From the cell containing the given text, extract its center point as [X, Y] coordinate. 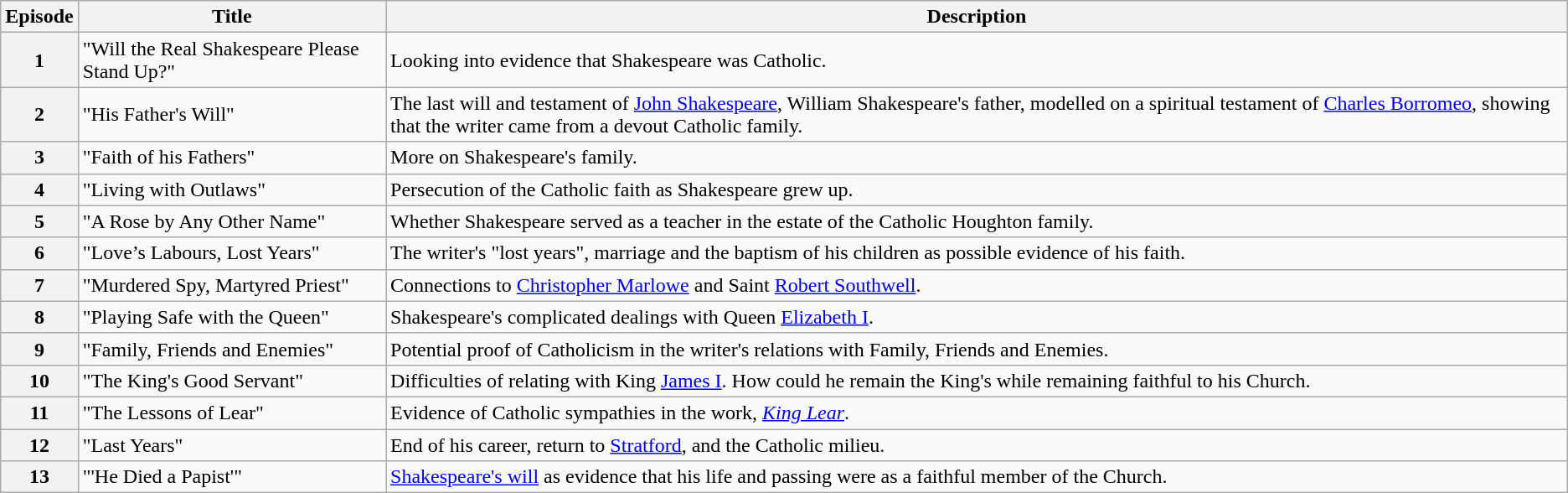
2 [39, 114]
End of his career, return to Stratford, and the Catholic milieu. [977, 445]
Evidence of Catholic sympathies in the work, King Lear. [977, 413]
"Murdered Spy, Martyred Priest" [231, 285]
"Last Years" [231, 445]
5 [39, 221]
More on Shakespeare's family. [977, 158]
"The King's Good Servant" [231, 381]
6 [39, 253]
Shakespeare's will as evidence that his life and passing were as a faithful member of the Church. [977, 477]
Whether Shakespeare served as a teacher in the estate of the Catholic Houghton family. [977, 221]
"His Father's Will" [231, 114]
13 [39, 477]
7 [39, 285]
Connections to Christopher Marlowe and Saint Robert Southwell. [977, 285]
10 [39, 381]
Potential proof of Catholicism in the writer's relations with Family, Friends and Enemies. [977, 349]
4 [39, 189]
"Will the Real Shakespeare Please Stand Up?" [231, 60]
3 [39, 158]
Episode [39, 17]
The writer's "lost years", marriage and the baptism of his children as possible evidence of his faith. [977, 253]
Title [231, 17]
8 [39, 317]
"Love’s Labours, Lost Years" [231, 253]
"A Rose by Any Other Name" [231, 221]
"Living with Outlaws" [231, 189]
Difficulties of relating with King James I. How could he remain the King's while remaining faithful to his Church. [977, 381]
9 [39, 349]
"Faith of his Fathers" [231, 158]
1 [39, 60]
11 [39, 413]
Looking into evidence that Shakespeare was Catholic. [977, 60]
12 [39, 445]
"Family, Friends and Enemies" [231, 349]
Description [977, 17]
"'He Died a Papist'" [231, 477]
Persecution of the Catholic faith as Shakespeare grew up. [977, 189]
"Playing Safe with the Queen" [231, 317]
Shakespeare's complicated dealings with Queen Elizabeth I. [977, 317]
"The Lessons of Lear" [231, 413]
